Extract the [x, y] coordinate from the center of the cell holding the provided text.  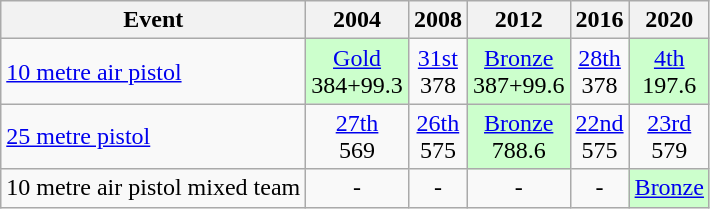
2004 [358, 20]
2016 [600, 20]
10 metre air pistol [154, 72]
Gold384+99.3 [358, 72]
4th197.6 [669, 72]
22nd575 [600, 136]
Bronze [669, 188]
2020 [669, 20]
Bronze387+99.6 [518, 72]
Event [154, 20]
27th569 [358, 136]
25 metre pistol [154, 136]
31st378 [438, 72]
23rd579 [669, 136]
28th378 [600, 72]
2012 [518, 20]
Bronze788.6 [518, 136]
26th575 [438, 136]
10 metre air pistol mixed team [154, 188]
2008 [438, 20]
